Extract the (x, y) coordinate from the center of the cell holding the provided text.  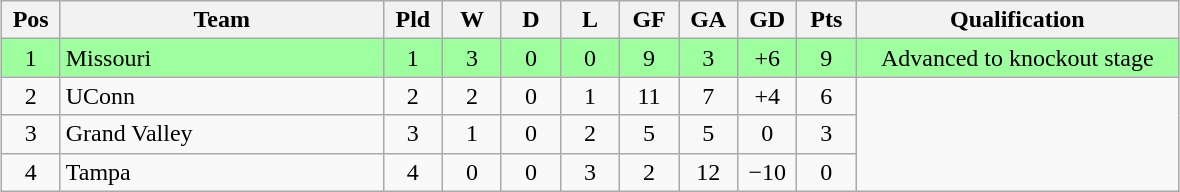
12 (708, 172)
Pos (30, 20)
Pts (826, 20)
Grand Valley (222, 134)
GD (768, 20)
Advanced to knockout stage (1018, 58)
L (590, 20)
Missouri (222, 58)
GA (708, 20)
11 (650, 96)
6 (826, 96)
−10 (768, 172)
UConn (222, 96)
D (530, 20)
7 (708, 96)
Team (222, 20)
GF (650, 20)
+4 (768, 96)
W (472, 20)
Tampa (222, 172)
Qualification (1018, 20)
+6 (768, 58)
Pld (412, 20)
